Scan for the cell matching the given text and deliver its [x, y] coordinate at center. 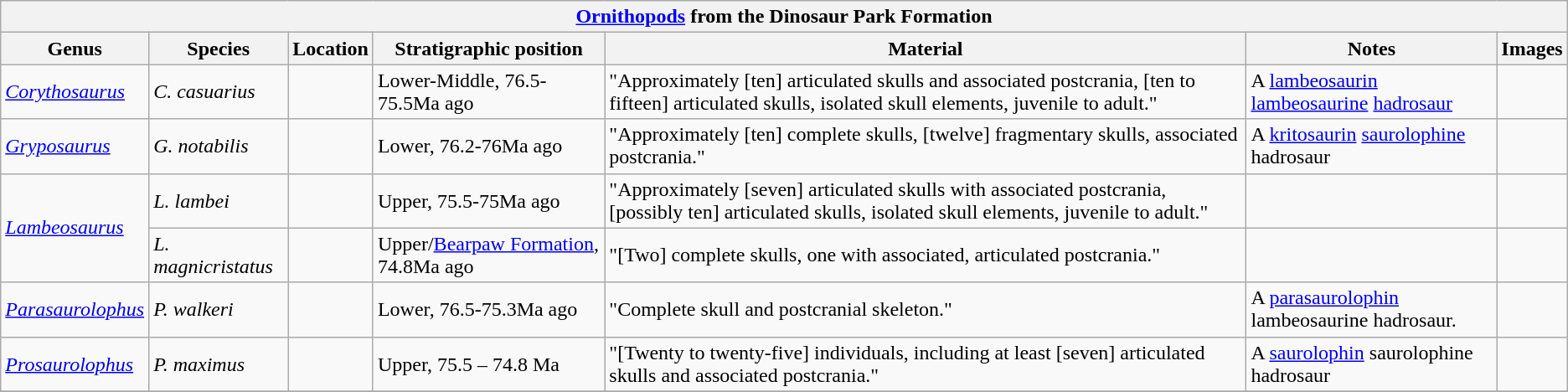
Prosaurolophus [75, 364]
Location [331, 49]
Gryposaurus [75, 146]
C. casuarius [219, 92]
Stratigraphic position [488, 49]
L. magnicristatus [219, 255]
Lambeosaurus [75, 228]
P. walkeri [219, 310]
Upper, 75.5 – 74.8 Ma [488, 364]
Species [219, 49]
Lower, 76.2-76Ma ago [488, 146]
G. notabilis [219, 146]
"[Two] complete skulls, one with associated, articulated postcrania." [926, 255]
Lower, 76.5-75.3Ma ago [488, 310]
Upper/Bearpaw Formation, 74.8Ma ago [488, 255]
A kritosaurin saurolophine hadrosaur [1372, 146]
"[Twenty to twenty-five] individuals, including at least [seven] articulated skulls and associated postcrania." [926, 364]
"Complete skull and postcranial skeleton." [926, 310]
"Approximately [ten] articulated skulls and associated postcrania, [ten to fifteen] articulated skulls, isolated skull elements, juvenile to adult." [926, 92]
A saurolophin saurolophine hadrosaur [1372, 364]
Lower-Middle, 76.5-75.5Ma ago [488, 92]
P. maximus [219, 364]
Ornithopods from the Dinosaur Park Formation [784, 17]
A parasaurolophin lambeosaurine hadrosaur. [1372, 310]
"Approximately [seven] articulated skulls with associated postcrania, [possibly ten] articulated skulls, isolated skull elements, juvenile to adult." [926, 201]
Parasaurolophus [75, 310]
Genus [75, 49]
"Approximately [ten] complete skulls, [twelve] fragmentary skulls, associated postcrania." [926, 146]
Corythosaurus [75, 92]
Images [1532, 49]
L. lambei [219, 201]
Material [926, 49]
A lambeosaurin lambeosaurine hadrosaur [1372, 92]
Notes [1372, 49]
Upper, 75.5-75Ma ago [488, 201]
